Return [X, Y] of the center of cell containing provided text 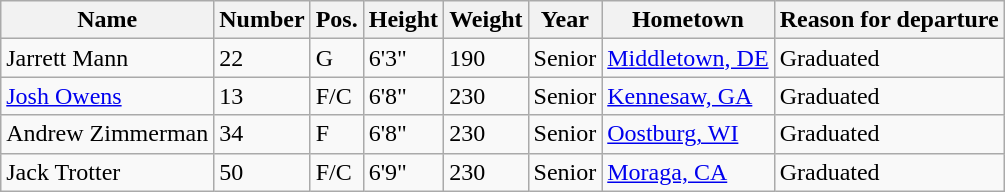
Jack Trotter [108, 172]
22 [262, 58]
F [336, 134]
Reason for departure [889, 20]
Name [108, 20]
Middletown, DE [688, 58]
6'9" [403, 172]
50 [262, 172]
Moraga, CA [688, 172]
Height [403, 20]
13 [262, 96]
Jarrett Mann [108, 58]
Oostburg, WI [688, 134]
Kennesaw, GA [688, 96]
34 [262, 134]
6'3" [403, 58]
Hometown [688, 20]
190 [486, 58]
Andrew Zimmerman [108, 134]
G [336, 58]
Year [565, 20]
Pos. [336, 20]
Josh Owens [108, 96]
Weight [486, 20]
Number [262, 20]
